Pinpoint the cell where the given text exists, returning its [X, Y] midpoint coordinate. 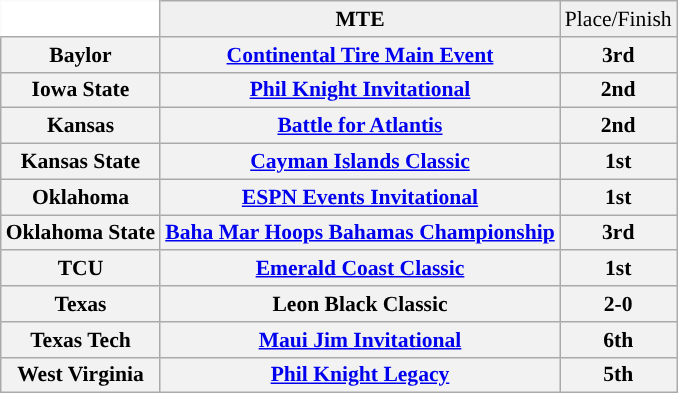
TCU [80, 269]
Baha Mar Hoops Bahamas Championship [360, 233]
Continental Tire Main Event [360, 55]
Emerald Coast Classic [360, 269]
Oklahoma [80, 197]
Battle for Atlantis [360, 126]
MTE [360, 19]
ESPN Events Invitational [360, 197]
West Virginia [80, 375]
Cayman Islands Classic [360, 162]
Place/Finish [618, 19]
Oklahoma State [80, 233]
Baylor [80, 55]
Phil Knight Legacy [360, 375]
Leon Black Classic [360, 304]
Iowa State [80, 90]
6th [618, 340]
Texas [80, 304]
Maui Jim Invitational [360, 340]
2-0 [618, 304]
Kansas State [80, 162]
Phil Knight Invitational [360, 90]
5th [618, 375]
Kansas [80, 126]
Texas Tech [80, 340]
